For the text-containing cell, return its midpoint in (x, y) coordinate format. 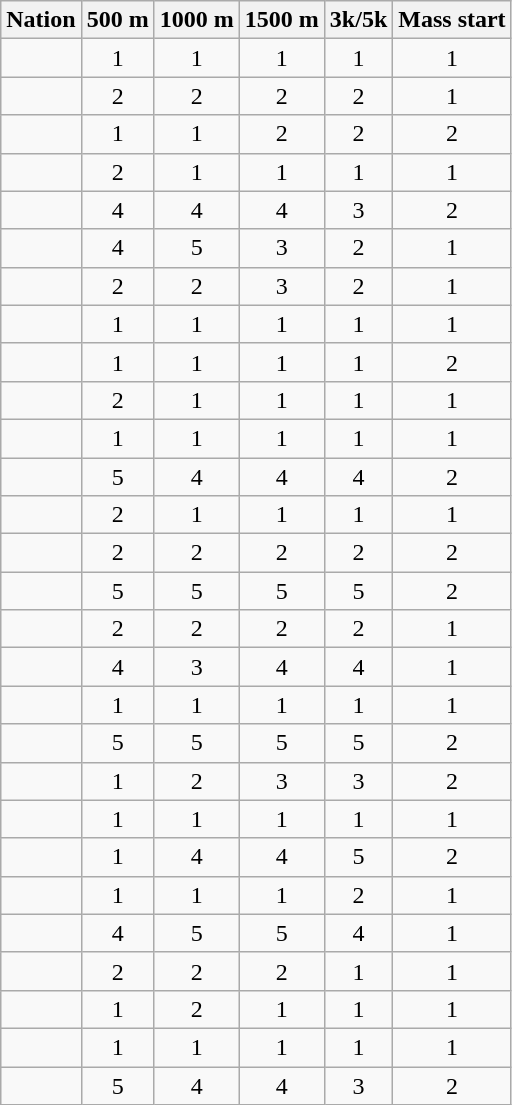
1500 m (282, 20)
500 m (118, 20)
Nation (41, 20)
Mass start (452, 20)
3k/5k (358, 20)
1000 m (196, 20)
